Find where the given text appears and provide that cell's center as [X, Y] coordinate. 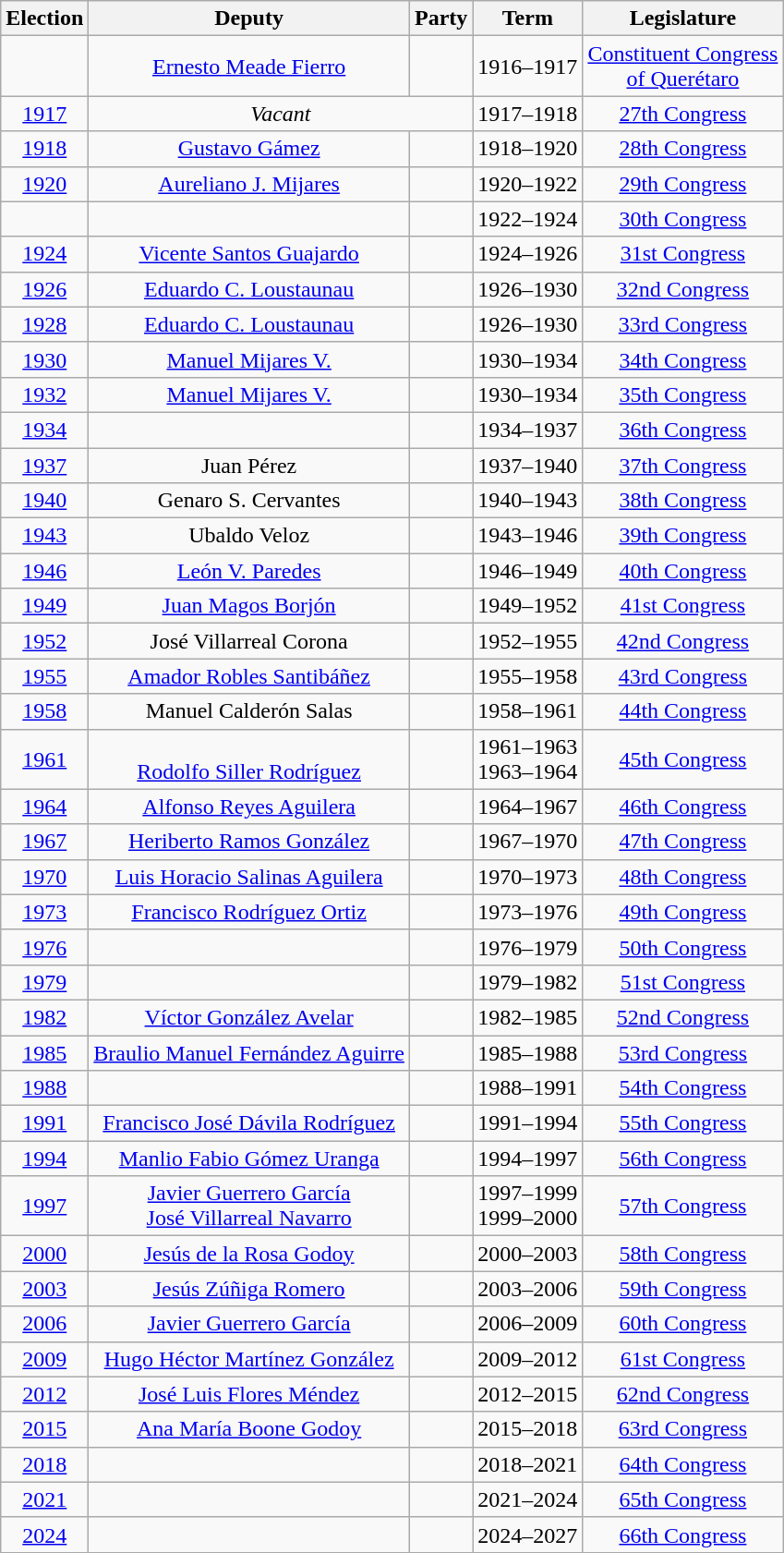
Juan Pérez [249, 465]
1964 [44, 807]
Javier Guerrero García [249, 1324]
1918–1920 [528, 149]
1955–1958 [528, 676]
2000 [44, 1254]
1934 [44, 430]
60th Congress [683, 1324]
Term [528, 18]
Vacant [281, 114]
40th Congress [683, 571]
Alfonso Reyes Aguilera [249, 807]
Jesús de la Rosa Godoy [249, 1254]
1949 [44, 606]
Legislature [683, 18]
32nd Congress [683, 289]
28th Congress [683, 149]
1964–1967 [528, 807]
1934–1937 [528, 430]
Juan Magos Borjón [249, 606]
Amador Robles Santibáñez [249, 676]
1979–1982 [528, 982]
Rodolfo Siller Rodríguez [249, 759]
2018 [44, 1464]
34th Congress [683, 359]
José Luis Flores Méndez [249, 1394]
33rd Congress [683, 324]
2000–2003 [528, 1254]
1946 [44, 571]
2021 [44, 1499]
1937 [44, 465]
Ana María Boone Godoy [249, 1429]
1970 [44, 877]
Vicente Santos Guajardo [249, 254]
27th Congress [683, 114]
2009 [44, 1359]
30th Congress [683, 219]
2024 [44, 1535]
Deputy [249, 18]
46th Congress [683, 807]
1961 [44, 759]
2012–2015 [528, 1394]
49th Congress [683, 912]
1926 [44, 289]
59th Congress [683, 1289]
1991–1994 [528, 1123]
64th Congress [683, 1464]
1994 [44, 1159]
2006 [44, 1324]
2006–2009 [528, 1324]
51st Congress [683, 982]
1970–1973 [528, 877]
1916–1917 [528, 67]
1952–1955 [528, 641]
58th Congress [683, 1254]
Aureliano J. Mijares [249, 184]
Jesús Zúñiga Romero [249, 1289]
1924 [44, 254]
41st Congress [683, 606]
50th Congress [683, 947]
63rd Congress [683, 1429]
León V. Paredes [249, 571]
Genaro S. Cervantes [249, 501]
38th Congress [683, 501]
1932 [44, 394]
2012 [44, 1394]
1985 [44, 1052]
Manuel Calderón Salas [249, 711]
1952 [44, 641]
54th Congress [683, 1088]
Francisco Rodríguez Ortiz [249, 912]
57th Congress [683, 1207]
2018–2021 [528, 1464]
36th Congress [683, 430]
Heriberto Ramos González [249, 842]
Manlio Fabio Gómez Uranga [249, 1159]
1985–1988 [528, 1052]
1943 [44, 536]
Francisco José Dávila Rodríguez [249, 1123]
1937–1940 [528, 465]
1982 [44, 1017]
1946–1949 [528, 571]
53rd Congress [683, 1052]
43rd Congress [683, 676]
56th Congress [683, 1159]
1958 [44, 711]
2015–2018 [528, 1429]
Gustavo Gámez [249, 149]
31st Congress [683, 254]
2003–2006 [528, 1289]
1973 [44, 912]
1958–1961 [528, 711]
Ubaldo Veloz [249, 536]
1997 [44, 1207]
1924–1926 [528, 254]
1922–1924 [528, 219]
2021–2024 [528, 1499]
Luis Horacio Salinas Aguilera [249, 877]
66th Congress [683, 1535]
35th Congress [683, 394]
1930 [44, 359]
47th Congress [683, 842]
61st Congress [683, 1359]
29th Congress [683, 184]
45th Congress [683, 759]
1920 [44, 184]
José Villarreal Corona [249, 641]
55th Congress [683, 1123]
44th Congress [683, 711]
62nd Congress [683, 1394]
1955 [44, 676]
1967 [44, 842]
Election [44, 18]
Braulio Manuel Fernández Aguirre [249, 1052]
1967–1970 [528, 842]
1917 [44, 114]
1973–1976 [528, 912]
52nd Congress [683, 1017]
2009–2012 [528, 1359]
Víctor González Avelar [249, 1017]
1949–1952 [528, 606]
1961–19631963–1964 [528, 759]
Hugo Héctor Martínez González [249, 1359]
65th Congress [683, 1499]
1976–1979 [528, 947]
1979 [44, 982]
2015 [44, 1429]
1920–1922 [528, 184]
1988–1991 [528, 1088]
1994–1997 [528, 1159]
Party [440, 18]
1940–1943 [528, 501]
1982–1985 [528, 1017]
1976 [44, 947]
Javier Guerrero GarcíaJosé Villarreal Navarro [249, 1207]
2024–2027 [528, 1535]
1928 [44, 324]
48th Congress [683, 877]
37th Congress [683, 465]
Constituent Congressof Querétaro [683, 67]
1918 [44, 149]
1943–1946 [528, 536]
2003 [44, 1289]
1917–1918 [528, 114]
Ernesto Meade Fierro [249, 67]
42nd Congress [683, 641]
1997–19991999–2000 [528, 1207]
1991 [44, 1123]
39th Congress [683, 536]
1988 [44, 1088]
1940 [44, 501]
